Identify which cell holds the provided text, then report its (X, Y) central coordinate. 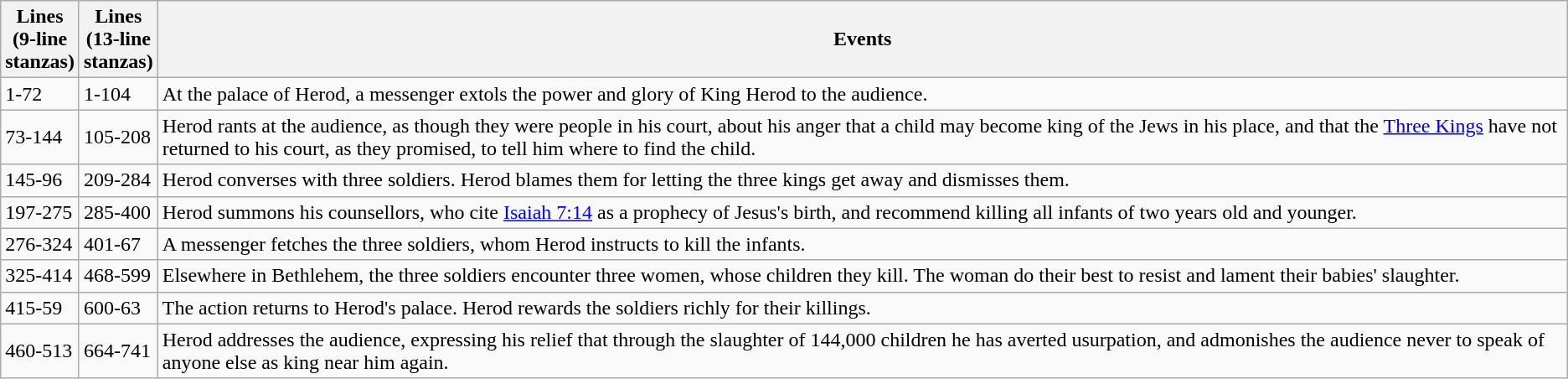
325-414 (40, 276)
276-324 (40, 244)
The action returns to Herod's palace. Herod rewards the soldiers richly for their killings. (863, 308)
415-59 (40, 308)
73-144 (40, 138)
Herod summons his counsellors, who cite Isaiah 7:14 as a prophecy of Jesus's birth, and recommend killing all infants of two years old and younger. (863, 212)
197-275 (40, 212)
105-208 (118, 138)
Herod converses with three soldiers. Herod blames them for letting the three kings get away and dismisses them. (863, 180)
664-741 (118, 350)
1-104 (118, 94)
Lines(13-linestanzas) (118, 39)
Lines(9-linestanzas) (40, 39)
209-284 (118, 180)
401-67 (118, 244)
468-599 (118, 276)
460-513 (40, 350)
145-96 (40, 180)
Events (863, 39)
1-72 (40, 94)
A messenger fetches the three soldiers, whom Herod instructs to kill the infants. (863, 244)
At the palace of Herod, a messenger extols the power and glory of King Herod to the audience. (863, 94)
600-63 (118, 308)
285-400 (118, 212)
